Locate the cell with the specified text and output its (x, y) center coordinate. 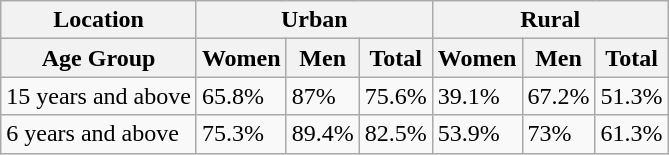
73% (558, 134)
82.5% (396, 134)
6 years and above (99, 134)
Location (99, 20)
15 years and above (99, 96)
Age Group (99, 58)
39.1% (477, 96)
75.6% (396, 96)
Rural (550, 20)
89.4% (322, 134)
61.3% (632, 134)
Urban (314, 20)
75.3% (241, 134)
87% (322, 96)
51.3% (632, 96)
65.8% (241, 96)
67.2% (558, 96)
53.9% (477, 134)
